Provide the [X, Y] coordinate of the cell's center where the given text is located.  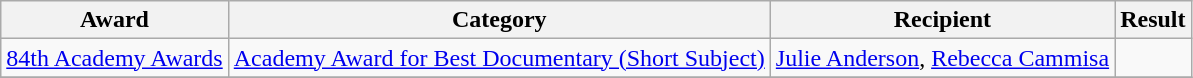
84th Academy Awards [114, 58]
Recipient [942, 20]
Academy Award for Best Documentary (Short Subject) [499, 58]
Category [499, 20]
Award [114, 20]
Julie Anderson, Rebecca Cammisa [942, 58]
Result [1153, 20]
